Return the (X, Y) coordinate for the center point of the cell that contains the specified text.  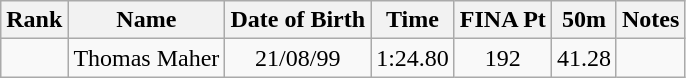
192 (502, 58)
41.28 (584, 58)
Notes (650, 20)
Rank (34, 20)
FINA Pt (502, 20)
Name (146, 20)
Date of Birth (298, 20)
Thomas Maher (146, 58)
Time (413, 20)
21/08/99 (298, 58)
50m (584, 20)
1:24.80 (413, 58)
